Scan for the cell matching the given text and deliver its (x, y) coordinate at center. 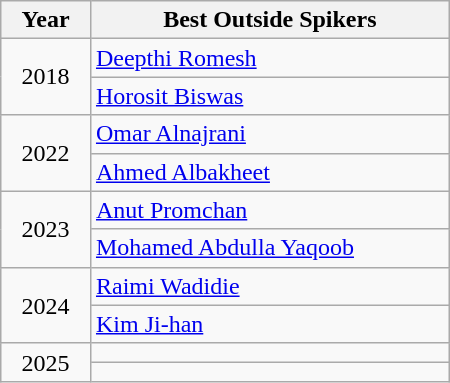
Deepthi Romesh (270, 58)
Omar Alnajrani (270, 134)
Kim Ji-han (270, 324)
2022 (46, 153)
Best Outside Spikers (270, 20)
2018 (46, 77)
2023 (46, 229)
Ahmed Albakheet (270, 172)
2025 (46, 362)
Horosit Biswas (270, 96)
Anut Promchan (270, 210)
Year (46, 20)
Mohamed Abdulla Yaqoob (270, 248)
Raimi Wadidie (270, 286)
2024 (46, 305)
